Identify which cell holds the provided text, then report its (x, y) central coordinate. 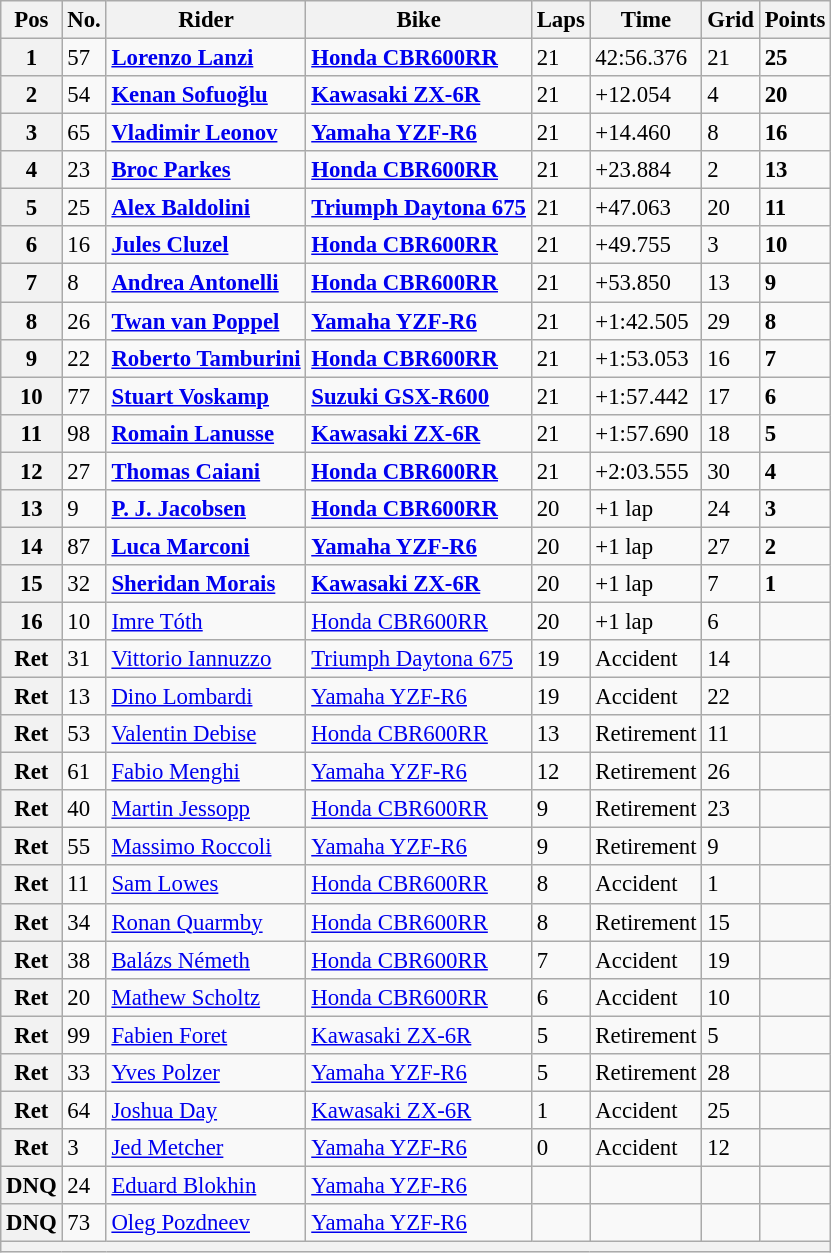
Mathew Scholtz (206, 997)
Massimo Roccoli (206, 847)
+1:42.505 (646, 321)
+1:57.690 (646, 433)
Ronan Quarmby (206, 922)
Points (794, 20)
Balázs Németh (206, 960)
Imre Tóth (206, 621)
Vittorio Iannuzzo (206, 659)
Oleg Pozdneev (206, 1223)
Lorenzo Lanzi (206, 58)
Dino Lombardi (206, 697)
Pos (32, 20)
54 (84, 95)
53 (84, 734)
28 (730, 1073)
Laps (560, 20)
Vladimir Leonov (206, 133)
Suzuki GSX-R600 (418, 396)
+53.850 (646, 283)
Grid (730, 20)
+23.884 (646, 170)
87 (84, 546)
+1:57.442 (646, 396)
Luca Marconi (206, 546)
Eduard Blokhin (206, 1185)
61 (84, 772)
38 (84, 960)
31 (84, 659)
30 (730, 471)
Martin Jessopp (206, 809)
Broc Parkes (206, 170)
Romain Lanusse (206, 433)
P. J. Jacobsen (206, 509)
Fabien Foret (206, 1035)
Joshua Day (206, 1110)
Stuart Voskamp (206, 396)
Roberto Tamburini (206, 358)
18 (730, 433)
29 (730, 321)
+2:03.555 (646, 471)
Alex Baldolini (206, 208)
+1:53.053 (646, 358)
Thomas Caiani (206, 471)
0 (560, 1148)
Bike (418, 20)
Jed Metcher (206, 1148)
32 (84, 584)
Sheridan Morais (206, 584)
Jules Cluzel (206, 245)
Yves Polzer (206, 1073)
+14.460 (646, 133)
17 (730, 396)
55 (84, 847)
Valentin Debise (206, 734)
40 (84, 809)
Twan van Poppel (206, 321)
Andrea Antonelli (206, 283)
Sam Lowes (206, 885)
57 (84, 58)
+12.054 (646, 95)
+47.063 (646, 208)
Rider (206, 20)
65 (84, 133)
98 (84, 433)
Time (646, 20)
No. (84, 20)
64 (84, 1110)
99 (84, 1035)
Fabio Menghi (206, 772)
73 (84, 1223)
77 (84, 396)
33 (84, 1073)
+49.755 (646, 245)
Kenan Sofuoğlu (206, 95)
42:56.376 (646, 58)
34 (84, 922)
